Identify which cell holds the provided text, then report its [x, y] central coordinate. 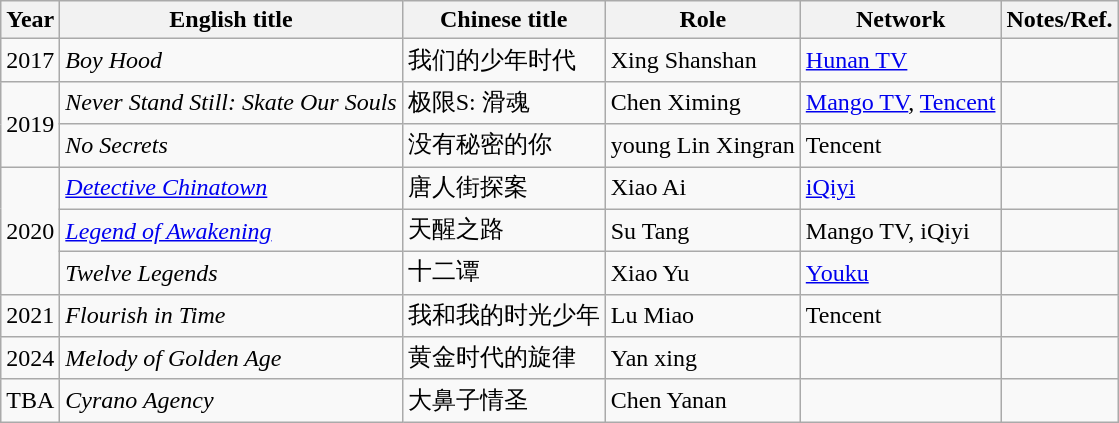
大鼻子情圣 [504, 400]
Twelve Legends [231, 274]
Mango TV, Tencent [900, 102]
Chen Ximing [702, 102]
2017 [30, 60]
Network [900, 20]
English title [231, 20]
Su Tang [702, 230]
Mango TV, iQiyi [900, 230]
2019 [30, 124]
Flourish in Time [231, 316]
No Secrets [231, 146]
2020 [30, 230]
Melody of Golden Age [231, 358]
十二谭 [504, 274]
Yan xing [702, 358]
天醒之路 [504, 230]
Detective Chinatown [231, 188]
iQiyi [900, 188]
Xing Shanshan [702, 60]
Lu Miao [702, 316]
Chen Yanan [702, 400]
Cyrano Agency [231, 400]
Xiao Ai [702, 188]
我和我的时光少年 [504, 316]
Year [30, 20]
Legend of Awakening [231, 230]
我们的少年时代 [504, 60]
Xiao Yu [702, 274]
young Lin Xingran [702, 146]
唐人街探案 [504, 188]
极限S: 滑魂 [504, 102]
Notes/Ref. [1060, 20]
没有秘密的你 [504, 146]
Hunan TV [900, 60]
Chinese title [504, 20]
黄金时代的旋律 [504, 358]
Youku [900, 274]
2021 [30, 316]
TBA [30, 400]
Role [702, 20]
Boy Hood [231, 60]
2024 [30, 358]
Never Stand Still: Skate Our Souls [231, 102]
